From the cell containing the given text, extract its center point as [X, Y] coordinate. 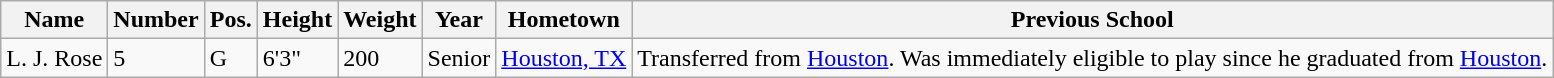
Name [54, 20]
Hometown [564, 20]
5 [156, 58]
Previous School [1092, 20]
Senior [459, 58]
Pos. [230, 20]
G [230, 58]
Transferred from Houston. Was immediately eligible to play since he graduated from Houston. [1092, 58]
6'3" [297, 58]
Weight [380, 20]
Height [297, 20]
Number [156, 20]
Houston, TX [564, 58]
200 [380, 58]
Year [459, 20]
L. J. Rose [54, 58]
